Locate the cell with the specified text and output its [X, Y] center coordinate. 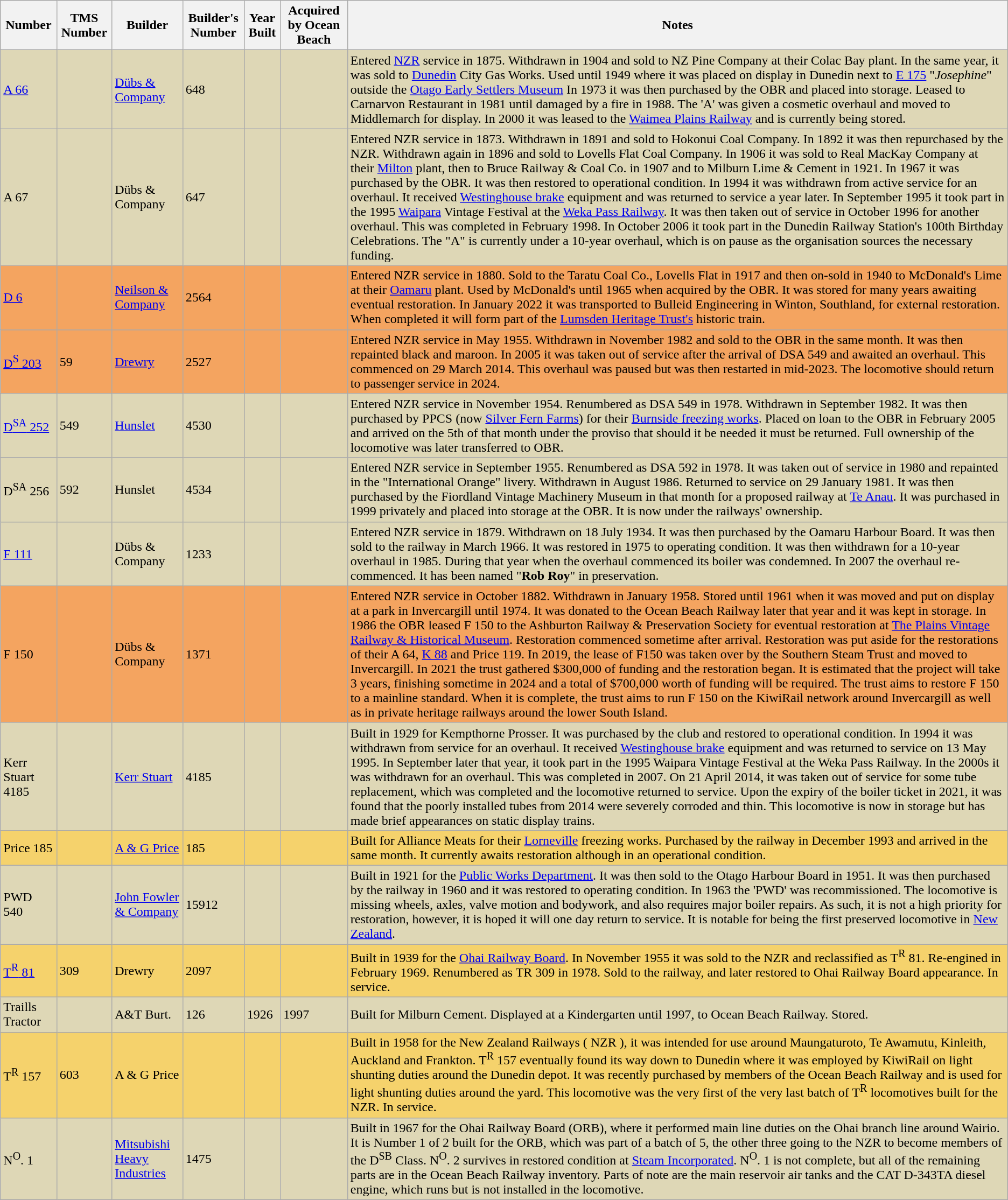
TR 157 [29, 1075]
648 [213, 89]
Traills Tractor [29, 1014]
Built for Milburn Cement. Displayed at a Kindergarten until 1997, to Ocean Beach Railway. Stored. [677, 1014]
4185 [213, 776]
185 [213, 847]
Notes [677, 25]
DSA 256 [29, 490]
2527 [213, 362]
549 [84, 425]
1233 [213, 553]
Builder's Number [213, 25]
126 [213, 1014]
Acquired by Ocean Beach [314, 25]
Price 185 [29, 847]
1475 [213, 1159]
Year Built [262, 25]
A&T Burt. [148, 1014]
PWD 540 [29, 904]
Number [29, 25]
Neilson & Company [148, 297]
John Fowler & Company [148, 904]
603 [84, 1075]
2564 [213, 297]
Mitsubishi Heavy Industries [148, 1159]
15912 [213, 904]
DS 203 [29, 362]
A 67 [29, 197]
A 66 [29, 89]
DSA 252 [29, 425]
F 150 [29, 654]
309 [84, 971]
2097 [213, 971]
Kerr Stuart [148, 776]
TR 81 [29, 971]
4534 [213, 490]
1371 [213, 654]
59 [84, 362]
Kerr Stuart 4185 [29, 776]
NO. 1 [29, 1159]
4530 [213, 425]
1997 [314, 1014]
D 6 [29, 297]
1926 [262, 1014]
TMS Number [84, 25]
F 111 [29, 553]
647 [213, 197]
Builder [148, 25]
592 [84, 490]
